Scan for the cell matching the given text and deliver its [X, Y] coordinate at center. 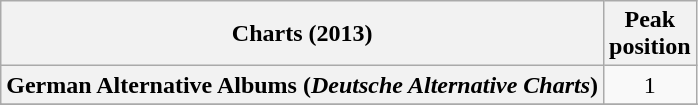
Charts (2013) [302, 34]
Peakposition [650, 34]
German Alternative Albums (Deutsche Alternative Charts) [302, 85]
1 [650, 85]
